Identify which cell holds the provided text, then report its [x, y] central coordinate. 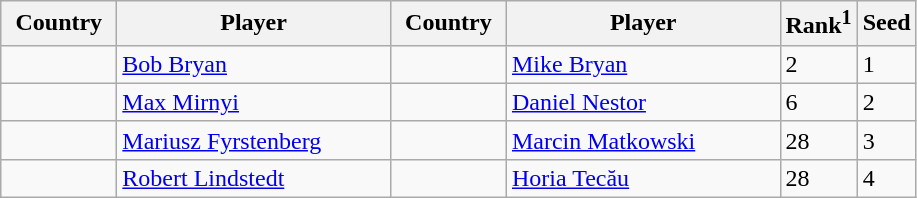
4 [886, 178]
Robert Lindstedt [254, 178]
Seed [886, 24]
Mike Bryan [643, 64]
1 [886, 64]
Horia Tecău [643, 178]
Daniel Nestor [643, 102]
Mariusz Fyrstenberg [254, 140]
Rank1 [818, 24]
6 [818, 102]
3 [886, 140]
Max Mirnyi [254, 102]
Marcin Matkowski [643, 140]
Bob Bryan [254, 64]
